Provide the [X, Y] coordinate of the cell's center where the given text is located.  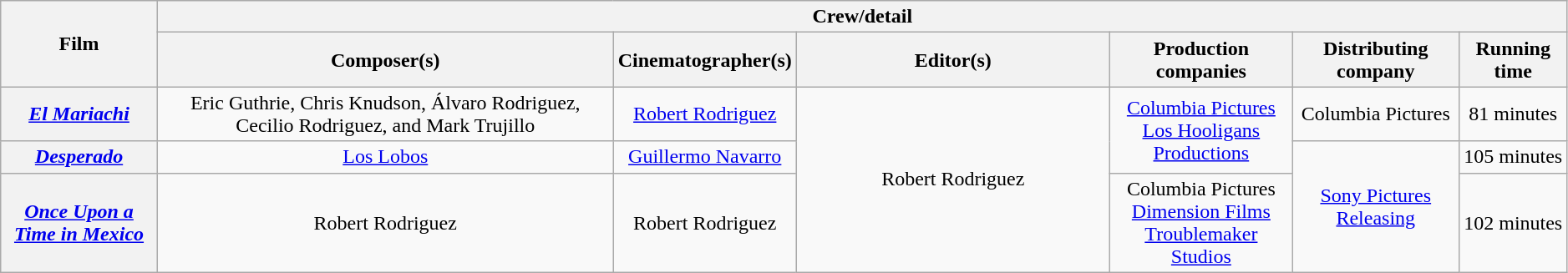
Guillermo Navarro [705, 157]
Film [79, 43]
Crew/detail [862, 17]
105 minutes [1513, 157]
Once Upon a Time in Mexico [79, 222]
Cinematographer(s) [705, 60]
Eric Guthrie, Chris Knudson, Álvaro Rodriguez, Cecilio Rodriguez, and Mark Trujillo [385, 114]
Columbia PicturesLos Hooligans Productions [1201, 130]
Desperado [79, 157]
102 minutes [1513, 222]
Running time [1513, 60]
Distributing company [1375, 60]
El Mariachi [79, 114]
Columbia Pictures [1375, 114]
Editor(s) [952, 60]
Columbia PicturesDimension FilmsTroublemaker Studios [1201, 222]
Production companies [1201, 60]
Sony Pictures Releasing [1375, 207]
81 minutes [1513, 114]
Composer(s) [385, 60]
Los Lobos [385, 157]
